Determine the [X, Y] coordinate at the center of the cell enclosing the given text.  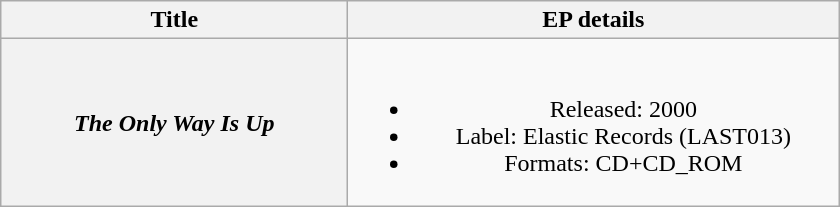
The Only Way Is Up [174, 122]
Title [174, 20]
Released: 2000Label: Elastic Records (LAST013)Formats: CD+CD_ROM [594, 122]
EP details [594, 20]
